Detect which cell encompasses the target text, then output its [x, y] center coordinate. 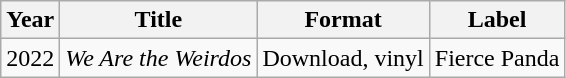
Format [343, 20]
Fierce Panda [497, 58]
Title [158, 20]
Year [30, 20]
Label [497, 20]
We Are the Weirdos [158, 58]
Download, vinyl [343, 58]
2022 [30, 58]
